Pinpoint the cell where the given text exists, returning its (X, Y) midpoint coordinate. 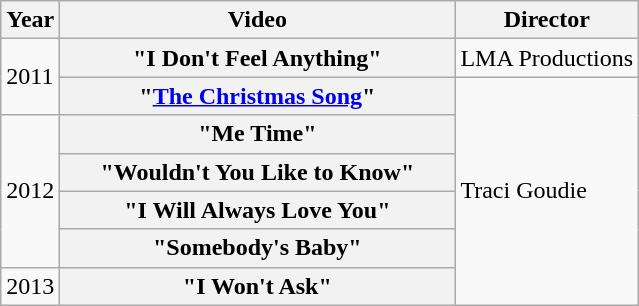
"Wouldn't You Like to Know" (258, 172)
Director (547, 20)
Video (258, 20)
LMA Productions (547, 58)
2012 (30, 191)
"I Don't Feel Anything" (258, 58)
2013 (30, 286)
2011 (30, 77)
Traci Goudie (547, 191)
"Somebody's Baby" (258, 248)
"I Won't Ask" (258, 286)
"I Will Always Love You" (258, 210)
Year (30, 20)
"The Christmas Song" (258, 96)
"Me Time" (258, 134)
